Output the (x, y) coordinate of the center of the cell containing the given text.  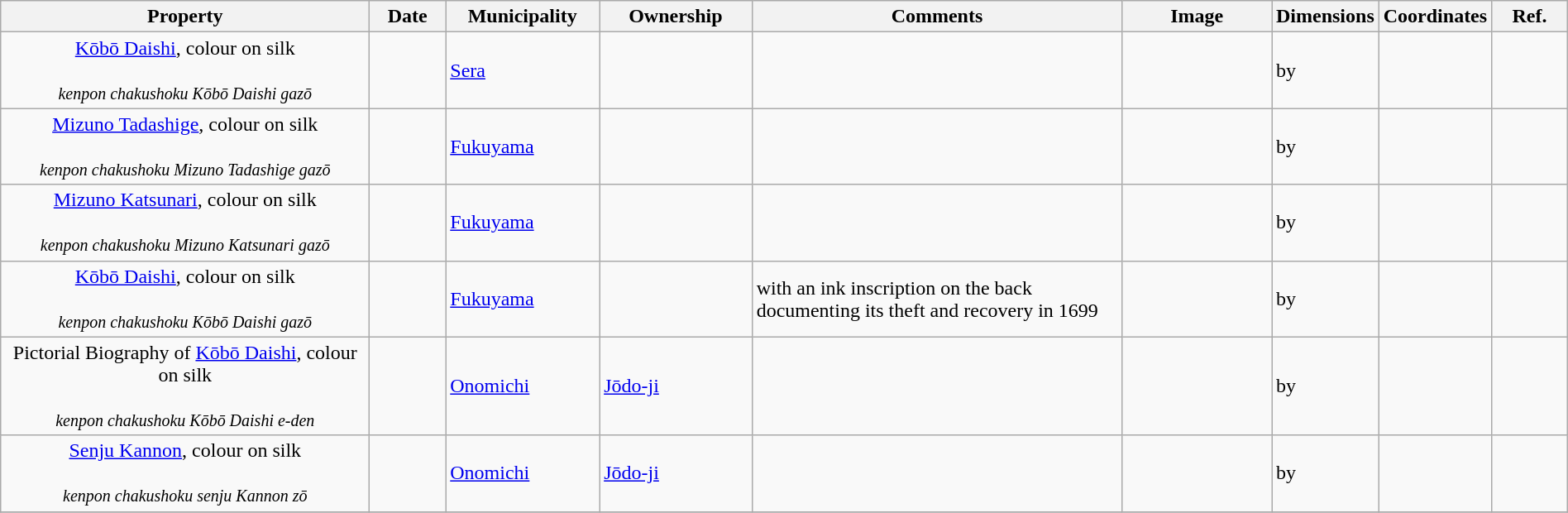
Comments (937, 17)
Mizuno Tadashige, colour on silkkenpon chakushoku Mizuno Tadashige gazō (185, 146)
Property (185, 17)
Ownership (676, 17)
Municipality (523, 17)
Senju Kannon, colour on silkkenpon chakushoku senju Kannon zō (185, 473)
Coordinates (1435, 17)
Ref. (1530, 17)
with an ink inscription on the back documenting its theft and recovery in 1699 (937, 299)
Sera (523, 70)
Mizuno Katsunari, colour on silkkenpon chakushoku Mizuno Katsunari gazō (185, 223)
Pictorial Biography of Kōbō Daishi, colour on silkkenpon chakushoku Kōbō Daishi e-den (185, 386)
Date (408, 17)
Dimensions (1326, 17)
Image (1198, 17)
